Determine the [x, y] coordinate at the center of the cell enclosing the given text.  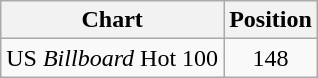
Position [271, 20]
148 [271, 58]
Chart [112, 20]
US Billboard Hot 100 [112, 58]
